Provide the [x, y] coordinate of the cell's center where the given text is located.  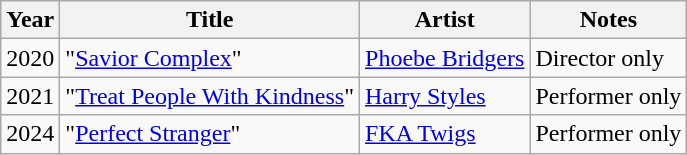
Title [210, 20]
2020 [30, 58]
Harry Styles [445, 96]
Year [30, 20]
"Treat People With Kindness" [210, 96]
"Savior Complex" [210, 58]
Notes [608, 20]
2024 [30, 134]
"Perfect Stranger" [210, 134]
Phoebe Bridgers [445, 58]
2021 [30, 96]
FKA Twigs [445, 134]
Director only [608, 58]
Artist [445, 20]
